Capture the cell that displays the provided text and extract its (x, y) central coordinate. 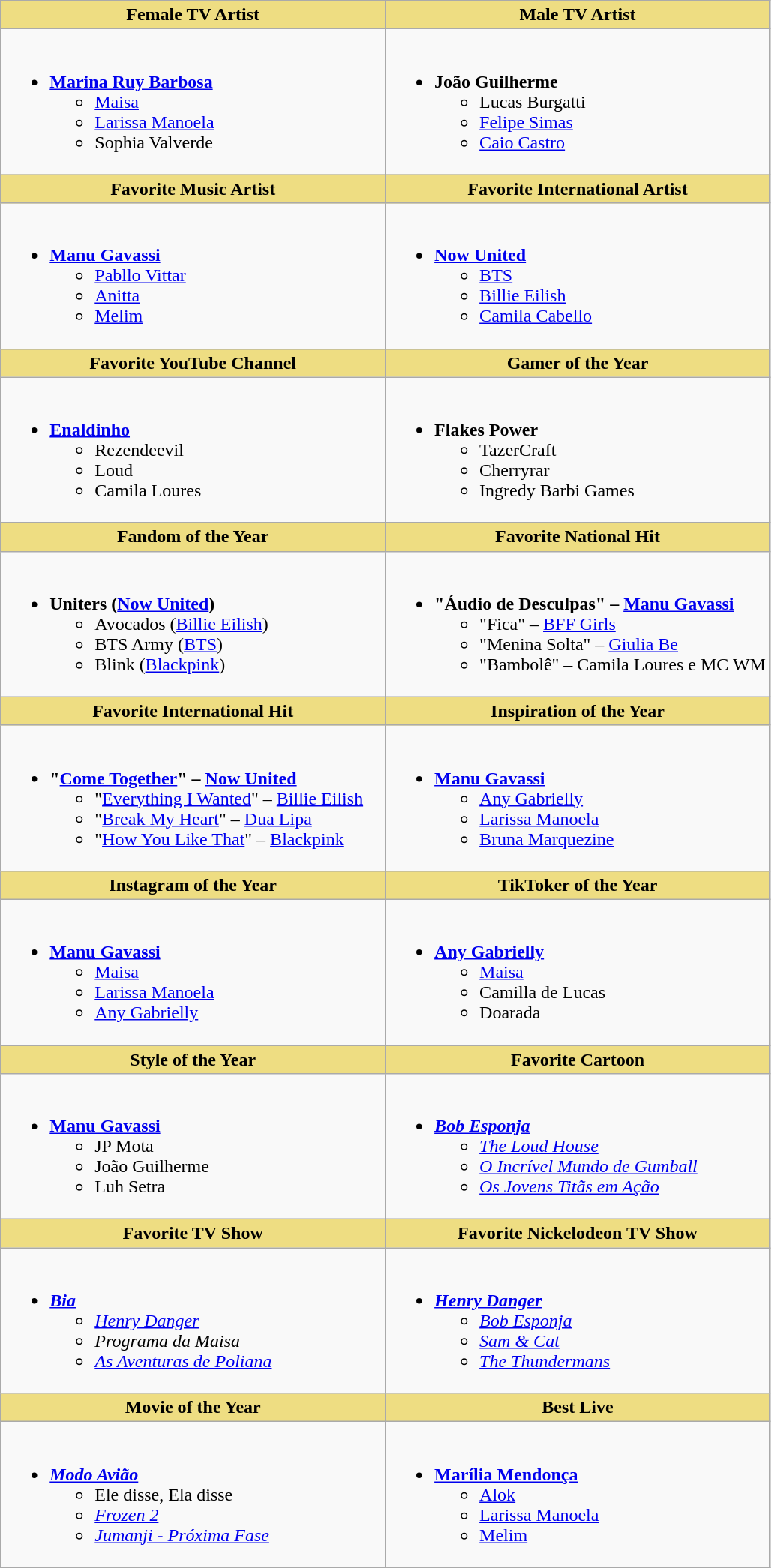
Manu GavassiJP MotaJoão GuilhermeLuh Setra (193, 1147)
EnaldinhoRezendeevilLoudCamila Loures (193, 450)
Movie of the Year (193, 1408)
Favorite Nickelodeon TV Show (577, 1234)
Any GabriellyMaisaCamilla de LucasDoarada (577, 972)
Favorite Cartoon (577, 1060)
Gamer of the Year (577, 363)
Marina Ruy BarbosaMaisaLarissa ManoelaSophia Valverde (193, 102)
Best Live (577, 1408)
Henry DangerBob EsponjaSam & CatThe Thundermans (577, 1321)
Favorite TV Show (193, 1234)
Favorite National Hit (577, 537)
Male TV Artist (577, 15)
Marília MendonçaAlokLarissa ManoelaMelim (577, 1495)
Style of the Year (193, 1060)
Favorite International Hit (193, 711)
BiaHenry DangerPrograma da MaisaAs Aventuras de Poliana (193, 1321)
Manu GavassiMaisaLarissa ManoelaAny Gabrielly (193, 972)
Female TV Artist (193, 15)
João GuilhermeLucas BurgattiFelipe SimasCaio Castro (577, 102)
TikToker of the Year (577, 885)
Instagram of the Year (193, 885)
Now UnitedBTSBillie EilishCamila Cabello (577, 276)
Flakes PowerTazerCraftCherryrarIngredy Barbi Games (577, 450)
Favorite International Artist (577, 189)
"Come Together" – Now United"Everything I Wanted" – Billie Eilish"Break My Heart" – Dua Lipa"How You Like That" – Blackpink (193, 798)
Inspiration of the Year (577, 711)
Favorite YouTube Channel (193, 363)
Favorite Music Artist (193, 189)
Manu GavassiAny GabriellyLarissa ManoelaBruna Marquezine (577, 798)
Bob EsponjaThe Loud HouseO Incrível Mundo de GumballOs Jovens Titãs em Ação (577, 1147)
"Áudio de Desculpas" – Manu Gavassi"Fica" – BFF Girls"Menina Solta" – Giulia Be"Bambolê" – Camila Loures e MC WM (577, 624)
Uniters (Now United)Avocados (Billie Eilish)BTS Army (BTS)Blink (Blackpink) (193, 624)
Modo AviãoEle disse, Ela disseFrozen 2Jumanji - Próxima Fase (193, 1495)
Fandom of the Year (193, 537)
Manu GavassiPabllo VittarAnittaMelim (193, 276)
